Output the [x, y] coordinate of the center of the cell containing the given text.  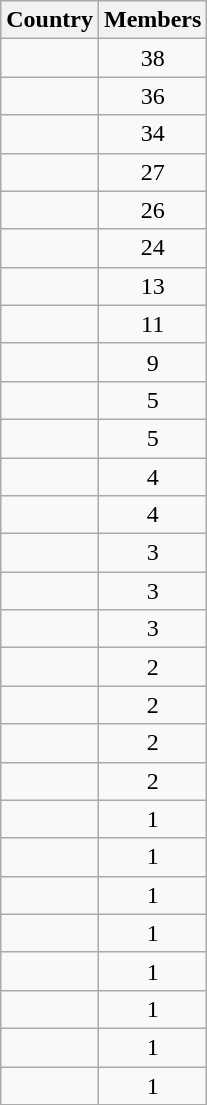
34 [152, 134]
38 [152, 58]
36 [152, 96]
Members [152, 20]
27 [152, 172]
26 [152, 210]
24 [152, 248]
11 [152, 324]
13 [152, 286]
9 [152, 362]
Country [50, 20]
